Extract the [X, Y] coordinate from the center of the cell holding the provided text.  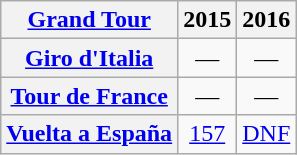
Tour de France [90, 96]
2016 [266, 20]
157 [208, 134]
Giro d'Italia [90, 58]
2015 [208, 20]
Grand Tour [90, 20]
Vuelta a España [90, 134]
DNF [266, 134]
